Provide the (X, Y) coordinate of the cell's center where the given text is located.  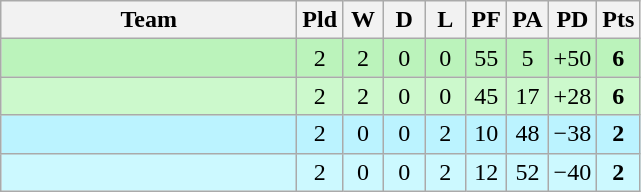
W (364, 20)
Pts (618, 20)
PF (486, 20)
L (446, 20)
52 (528, 172)
−40 (572, 172)
17 (528, 96)
PA (528, 20)
Team (149, 20)
45 (486, 96)
−38 (572, 134)
10 (486, 134)
+50 (572, 58)
Pld (320, 20)
+28 (572, 96)
5 (528, 58)
12 (486, 172)
PD (572, 20)
55 (486, 58)
D (404, 20)
48 (528, 134)
